Scan for the cell matching the given text and deliver its [x, y] coordinate at center. 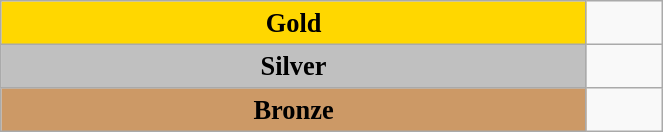
Gold [294, 22]
Bronze [294, 109]
Silver [294, 66]
